Detect which cell encompasses the target text, then output its (x, y) center coordinate. 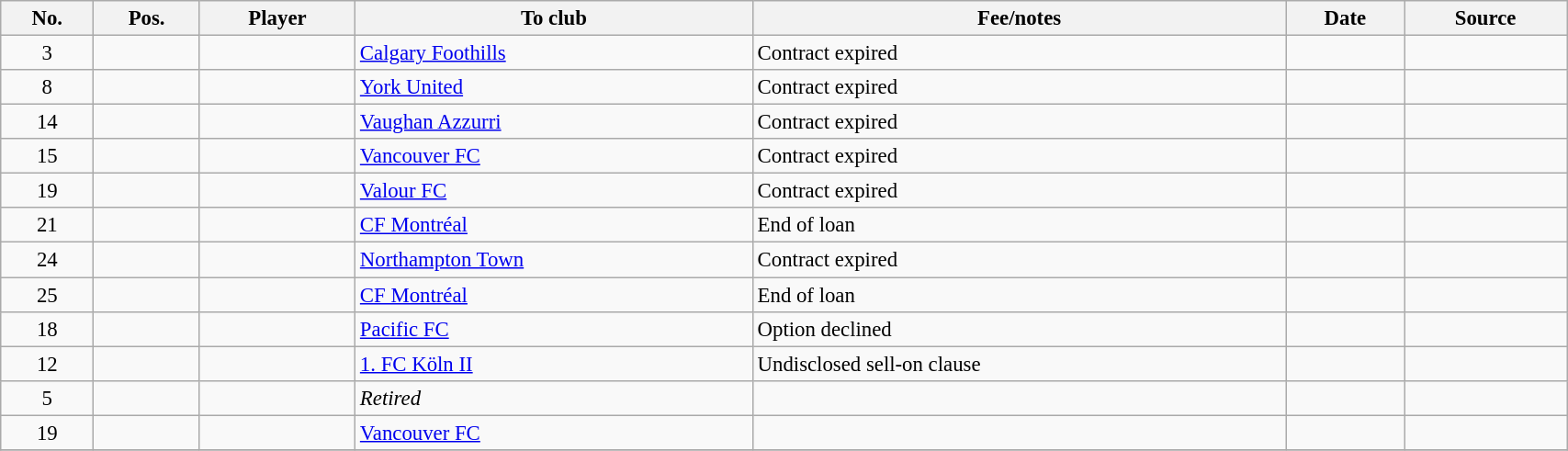
Calgary Foothills (555, 53)
No. (48, 18)
Valour FC (555, 191)
25 (48, 295)
Pos. (147, 18)
Option declined (1020, 329)
Undisclosed sell-on clause (1020, 364)
Northampton Town (555, 260)
1. FC Köln II (555, 364)
Date (1345, 18)
12 (48, 364)
18 (48, 329)
To club (555, 18)
York United (555, 87)
14 (48, 122)
Fee/notes (1020, 18)
Player (277, 18)
8 (48, 87)
Retired (555, 398)
15 (48, 156)
Pacific FC (555, 329)
5 (48, 398)
21 (48, 225)
Vaughan Azzurri (555, 122)
24 (48, 260)
Source (1486, 18)
3 (48, 53)
